Locate the cell with the specified text and output its [X, Y] center coordinate. 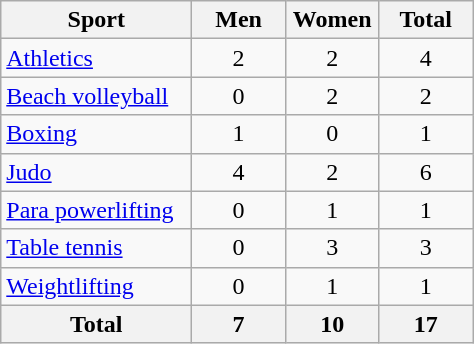
10 [332, 324]
Sport [96, 20]
7 [239, 324]
17 [426, 324]
6 [426, 172]
Judo [96, 172]
Women [332, 20]
Athletics [96, 58]
Weightlifting [96, 286]
Boxing [96, 134]
Men [239, 20]
Para powerlifting [96, 210]
Table tennis [96, 248]
Beach volleyball [96, 96]
